Scan for the cell matching the given text and deliver its [x, y] coordinate at center. 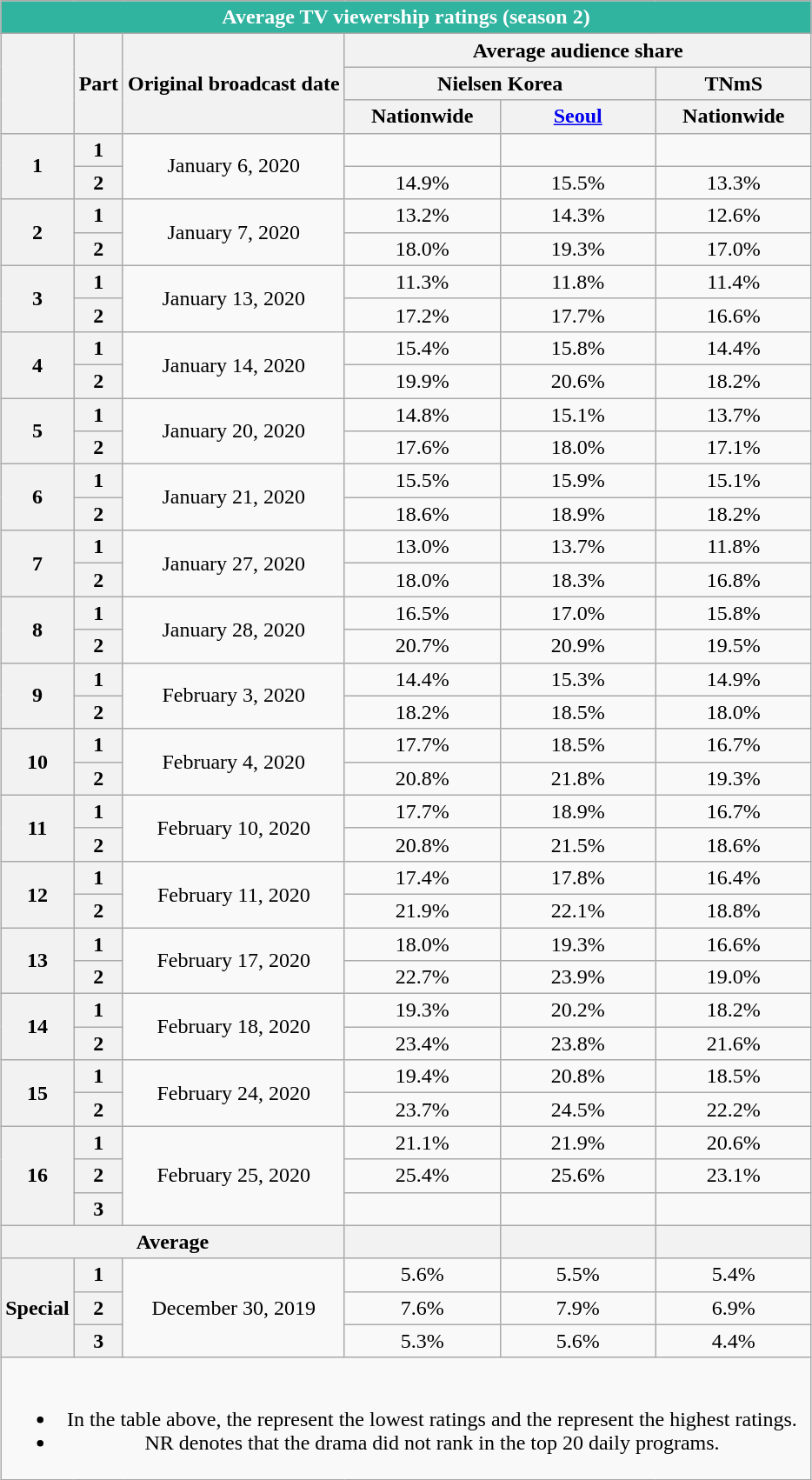
6 [37, 497]
24.5% [577, 1110]
5.3% [423, 1341]
14 [37, 1027]
February 24, 2020 [233, 1093]
18.8% [734, 910]
January 20, 2020 [233, 431]
February 10, 2020 [233, 828]
16.8% [734, 580]
9 [37, 696]
January 27, 2020 [233, 563]
23.9% [577, 977]
20.7% [423, 646]
February 17, 2020 [233, 960]
February 4, 2020 [233, 762]
Seoul [577, 117]
21.1% [423, 1143]
Average TV viewership ratings (season 2) [407, 17]
21.8% [577, 778]
25.4% [423, 1176]
January 6, 2020 [233, 166]
7 [37, 563]
16.5% [423, 613]
4.4% [734, 1341]
15.9% [577, 481]
18.3% [577, 580]
22.7% [423, 977]
6.9% [734, 1308]
17.2% [423, 315]
14.3% [577, 216]
TNmS [734, 83]
January 14, 2020 [233, 364]
22.2% [734, 1110]
15.3% [577, 679]
23.4% [423, 1043]
Average audience share [577, 50]
Original broadcast date [233, 83]
December 30, 2019 [233, 1308]
17.4% [423, 877]
20.9% [577, 646]
19.9% [423, 381]
17.1% [734, 448]
Special [37, 1308]
February 3, 2020 [233, 696]
11.4% [734, 282]
12.6% [734, 216]
10 [37, 762]
11 [37, 828]
January 28, 2020 [233, 630]
January 21, 2020 [233, 497]
21.6% [734, 1043]
21.5% [577, 844]
12 [37, 894]
5 [37, 431]
13.2% [423, 216]
Average [172, 1242]
16.4% [734, 877]
14.8% [423, 415]
11.3% [423, 282]
13.3% [734, 183]
15 [37, 1093]
Nielsen Korea [500, 83]
8 [37, 630]
13.0% [423, 547]
23.1% [734, 1176]
16 [37, 1176]
7.9% [577, 1308]
February 25, 2020 [233, 1176]
Part [98, 83]
15.4% [423, 348]
5.5% [577, 1275]
17.6% [423, 448]
13 [37, 960]
4 [37, 364]
25.6% [577, 1176]
17.8% [577, 877]
January 13, 2020 [233, 298]
22.1% [577, 910]
January 7, 2020 [233, 232]
February 18, 2020 [233, 1027]
7.6% [423, 1308]
19.0% [734, 977]
19.4% [423, 1077]
5.4% [734, 1275]
19.5% [734, 646]
February 11, 2020 [233, 894]
23.7% [423, 1110]
20.2% [577, 1010]
23.8% [577, 1043]
